Detect which cell encompasses the target text, then output its [X, Y] center coordinate. 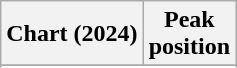
Peakposition [189, 34]
Chart (2024) [72, 34]
